Identify which cell holds the provided text, then report its [x, y] central coordinate. 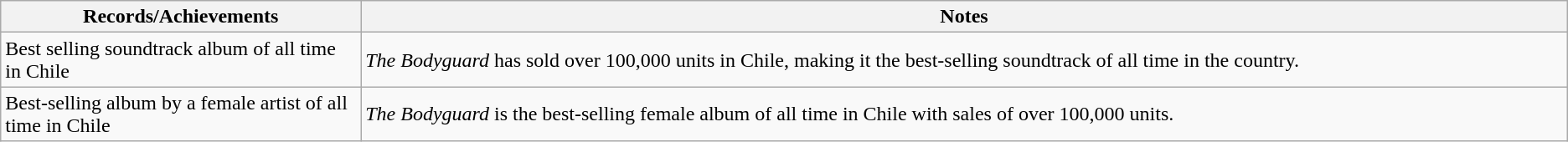
Records/Achievements [181, 17]
Best selling soundtrack album of all time in Chile [181, 60]
The Bodyguard is the best-selling female album of all time in Chile with sales of over 100,000 units. [965, 114]
The Bodyguard has sold over 100,000 units in Chile, making it the best-selling soundtrack of all time in the country. [965, 60]
Best-selling album by a female artist of all time in Chile [181, 114]
Notes [965, 17]
